Scan for the cell matching the given text and deliver its [x, y] coordinate at center. 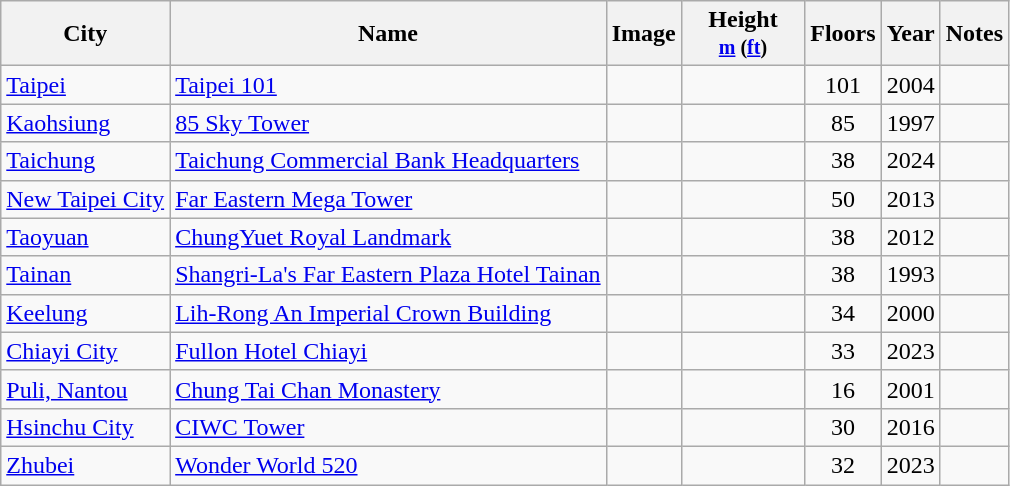
1997 [910, 123]
CIWC Tower [388, 427]
Shangri-La's Far Eastern Plaza Hotel Tainan [388, 275]
2012 [910, 237]
Name [388, 34]
Notes [974, 34]
101 [843, 85]
Taichung [86, 161]
Hsinchu City [86, 427]
Wonder World 520 [388, 465]
33 [843, 351]
2024 [910, 161]
2013 [910, 199]
30 [843, 427]
Zhubei [86, 465]
50 [843, 199]
85 [843, 123]
Taipei [86, 85]
2016 [910, 427]
Chung Tai Chan Monastery [388, 389]
Heightm (ft) [743, 34]
ChungYuet Royal Landmark [388, 237]
Keelung [86, 313]
2001 [910, 389]
Lih-Rong An Imperial Crown Building [388, 313]
Puli, Nantou [86, 389]
Taoyuan [86, 237]
Taipei 101 [388, 85]
Tainan [86, 275]
Kaohsiung [86, 123]
85 Sky Tower [388, 123]
Chiayi City [86, 351]
Floors [843, 34]
32 [843, 465]
16 [843, 389]
New Taipei City [86, 199]
1993 [910, 275]
City [86, 34]
Taichung Commercial Bank Headquarters [388, 161]
Year [910, 34]
Image [644, 34]
2000 [910, 313]
2004 [910, 85]
Fullon Hotel Chiayi [388, 351]
34 [843, 313]
Far Eastern Mega Tower [388, 199]
